Output the [x, y] coordinate of the center of the cell containing the given text.  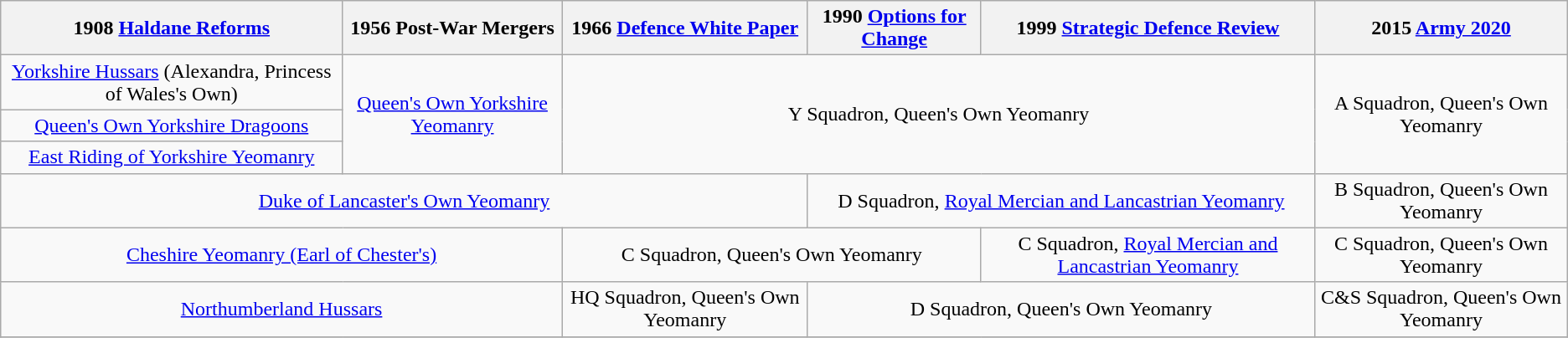
2015 Army 2020 [1442, 28]
D Squadron, Royal Mercian and Lancastrian Yeomanry [1061, 201]
East Riding of Yorkshire Yeomanry [172, 157]
1990 Options for Change [895, 28]
Yorkshire Hussars (Alexandra, Princess of Wales's Own) [172, 82]
Duke of Lancaster's Own Yeomanry [404, 201]
C&S Squadron, Queen's Own Yeomanry [1442, 310]
Queen's Own Yorkshire Dragoons [172, 125]
1956 Post-War Mergers [452, 28]
Queen's Own Yorkshire Yeomanry [452, 114]
Northumberland Hussars [281, 310]
HQ Squadron, Queen's Own Yeomanry [685, 310]
1999 Strategic Defence Review [1148, 28]
1966 Defence White Paper [685, 28]
Y Squadron, Queen's Own Yeomanry [938, 114]
Cheshire Yeomanry (Earl of Chester's) [281, 254]
C Squadron, Royal Mercian and Lancastrian Yeomanry [1148, 254]
1908 Haldane Reforms [172, 28]
B Squadron, Queen's Own Yeomanry [1442, 201]
A Squadron, Queen's Own Yeomanry [1442, 114]
D Squadron, Queen's Own Yeomanry [1061, 310]
